Return the (x, y) coordinate for the center point of the cell that contains the specified text.  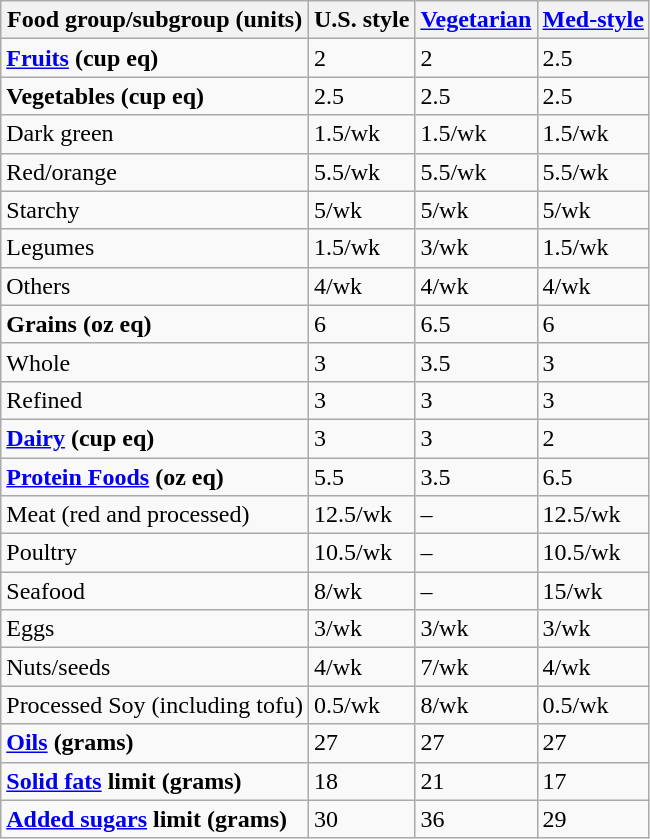
Eggs (155, 629)
Legumes (155, 248)
Oils (grams) (155, 743)
Vegetarian (476, 20)
21 (476, 781)
Dairy (cup eq) (155, 438)
7/wk (476, 667)
Poultry (155, 553)
Processed Soy (including tofu) (155, 705)
Red/orange (155, 172)
Vegetables (cup eq) (155, 96)
30 (361, 819)
Whole (155, 362)
Med-style (593, 20)
Others (155, 286)
Grains (oz eq) (155, 324)
U.S. style (361, 20)
Dark green (155, 134)
Nuts/seeds (155, 667)
Protein Foods (oz eq) (155, 477)
5.5 (361, 477)
15/wk (593, 591)
Seafood (155, 591)
Refined (155, 400)
Solid fats limit (grams) (155, 781)
Starchy (155, 210)
Meat (red and processed) (155, 515)
Added sugars limit (grams) (155, 819)
17 (593, 781)
Fruits (cup eq) (155, 58)
29 (593, 819)
18 (361, 781)
Food group/subgroup (units) (155, 20)
36 (476, 819)
